Provide the (x, y) coordinate of the cell's center where the given text is located.  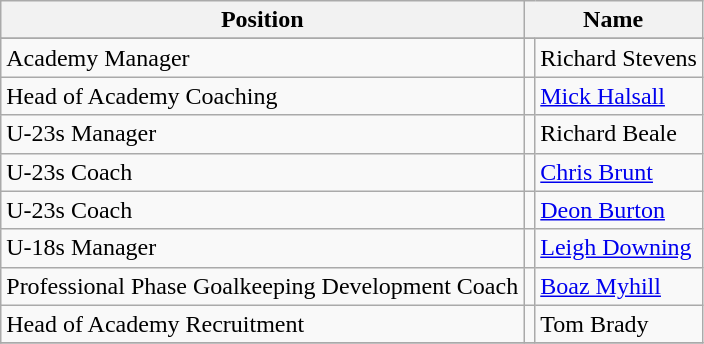
Deon Burton (619, 210)
Head of Academy Coaching (262, 96)
U-18s Manager (262, 248)
Professional Phase Goalkeeping Development Coach (262, 286)
Leigh Downing (619, 248)
Mick Halsall (619, 96)
Boaz Myhill (619, 286)
Richard Stevens (619, 58)
U-23s Manager (262, 134)
Tom Brady (619, 324)
Position (262, 20)
Chris Brunt (619, 172)
Richard Beale (619, 134)
Academy Manager (262, 58)
Head of Academy Recruitment (262, 324)
Name (614, 20)
